Pinpoint the cell where the given text exists, returning its [X, Y] midpoint coordinate. 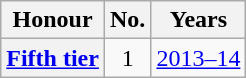
2013–14 [198, 58]
No. [127, 20]
Honour [53, 20]
1 [127, 58]
Fifth tier [53, 58]
Years [198, 20]
